Return the [x, y] coordinate for the center point of the cell that contains the specified text.  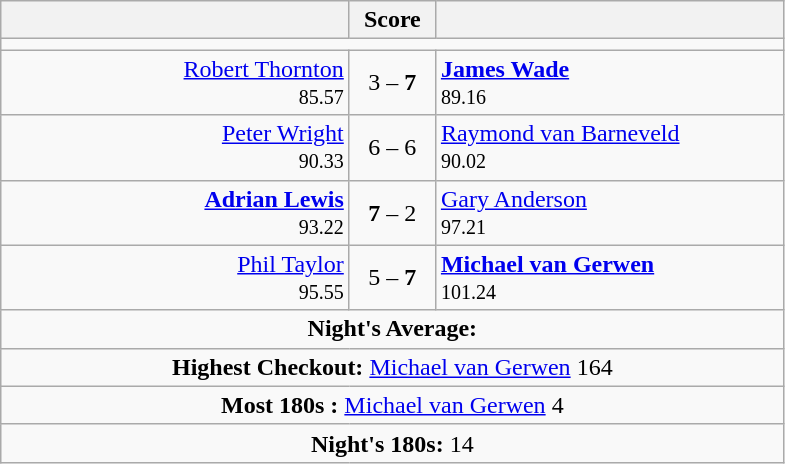
5 – 7 [392, 278]
Night's Average: [392, 329]
3 – 7 [392, 82]
Raymond van Barneveld 90.02 [610, 148]
Michael van Gerwen 101.24 [610, 278]
7 – 2 [392, 212]
Night's 180s: 14 [392, 443]
Gary Anderson 97.21 [610, 212]
Highest Checkout: Michael van Gerwen 164 [392, 367]
Most 180s : Michael van Gerwen 4 [392, 405]
6 – 6 [392, 148]
Peter Wright 90.33 [176, 148]
Adrian Lewis 93.22 [176, 212]
James Wade 89.16 [610, 82]
Score [392, 20]
Phil Taylor 95.55 [176, 278]
Robert Thornton 85.57 [176, 82]
